Capture the cell that displays the provided text and extract its (x, y) central coordinate. 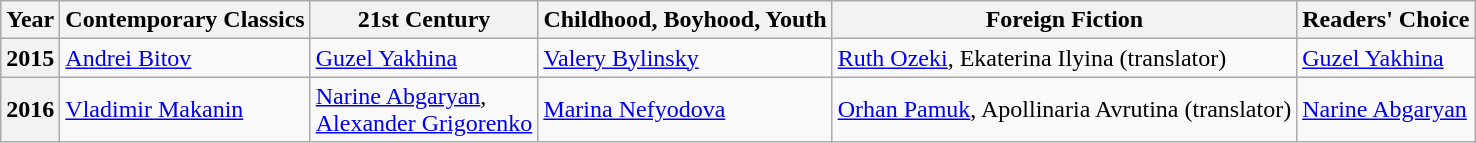
Valery Bylinsky (685, 58)
Vladimir Makanin (185, 110)
Narine Abgaryan,Alexander Grigorenko (424, 110)
21st Century (424, 20)
Ruth Ozeki, Ekaterina Ilyina (translator) (1064, 58)
Foreign Fiction (1064, 20)
Andrei Bitov (185, 58)
Narine Abgaryan (1386, 110)
2016 (30, 110)
Childhood, Boyhood, Youth (685, 20)
Marina Nefyodova (685, 110)
Orhan Pamuk, Apollinaria Avrutina (translator) (1064, 110)
Year (30, 20)
Readers' Choice (1386, 20)
2015 (30, 58)
Contemporary Classics (185, 20)
